Output the (X, Y) coordinate of the center of the cell containing the given text.  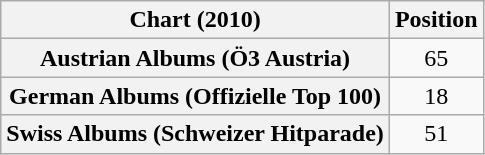
Austrian Albums (Ö3 Austria) (196, 58)
German Albums (Offizielle Top 100) (196, 96)
65 (436, 58)
51 (436, 134)
Chart (2010) (196, 20)
Swiss Albums (Schweizer Hitparade) (196, 134)
18 (436, 96)
Position (436, 20)
